Return the [x, y] coordinate for the center point of the cell that contains the specified text.  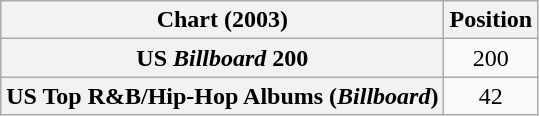
Position [491, 20]
200 [491, 58]
42 [491, 96]
Chart (2003) [222, 20]
US Billboard 200 [222, 58]
US Top R&B/Hip-Hop Albums (Billboard) [222, 96]
